Detect which cell encompasses the target text, then output its [x, y] center coordinate. 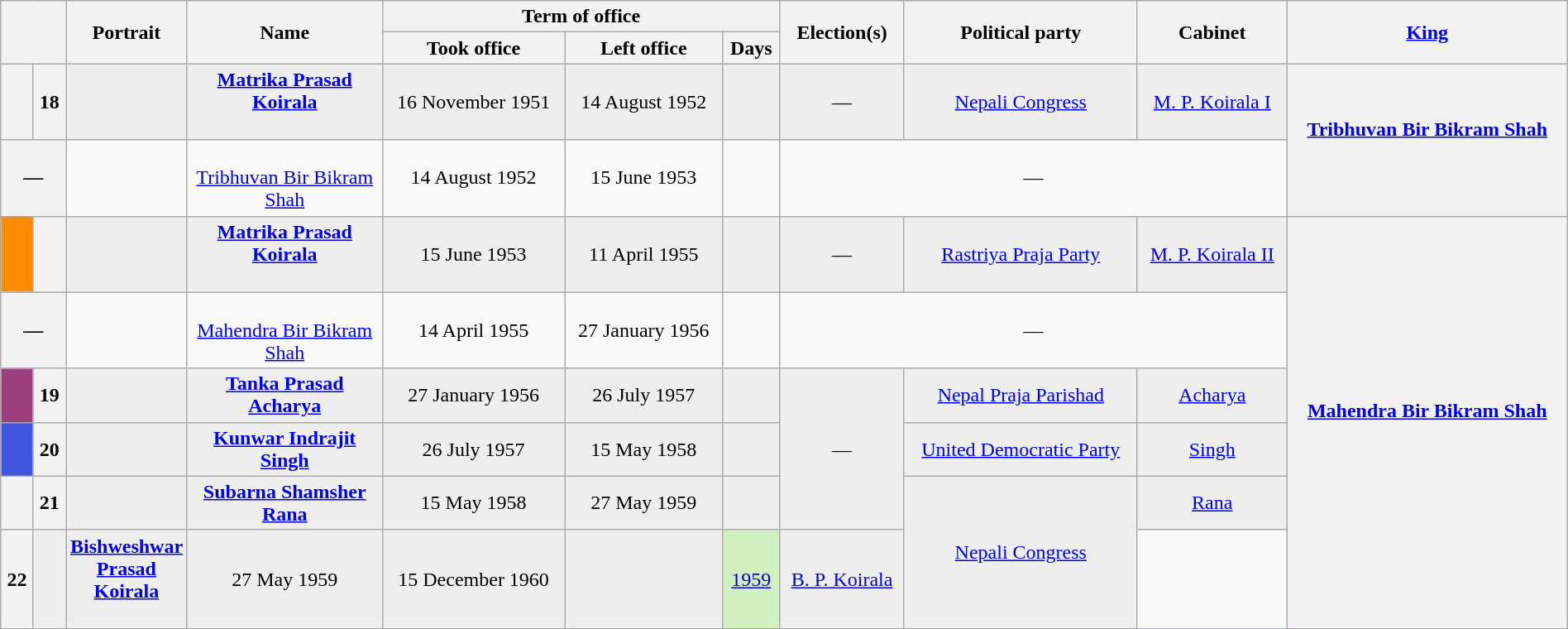
M. P. Koirala II [1212, 254]
Acharya [1212, 396]
Subarna Shamsher Rana [284, 503]
Term of office [581, 17]
Rastriya Praja Party [1021, 254]
14 April 1955 [473, 330]
22 [17, 579]
Left office [643, 48]
Days [751, 48]
King [1427, 32]
United Democratic Party [1021, 449]
19 [50, 396]
M. P. Koirala I [1212, 102]
Portrait [127, 32]
B. P. Koirala [842, 579]
Took office [473, 48]
18 [50, 102]
Nepal Praja Parishad [1021, 396]
Kunwar Indrajit Singh [284, 449]
Bishweshwar Prasad Koirala [127, 579]
Political party [1021, 32]
Rana [1212, 503]
Singh [1212, 449]
Name [284, 32]
21 [50, 503]
Tanka Prasad Acharya [284, 396]
16 November 1951 [473, 102]
11 April 1955 [643, 254]
15 December 1960 [473, 579]
Cabinet [1212, 32]
Election(s) [842, 32]
20 [50, 449]
1959 [751, 579]
